Identify which cell holds the provided text, then report its [x, y] central coordinate. 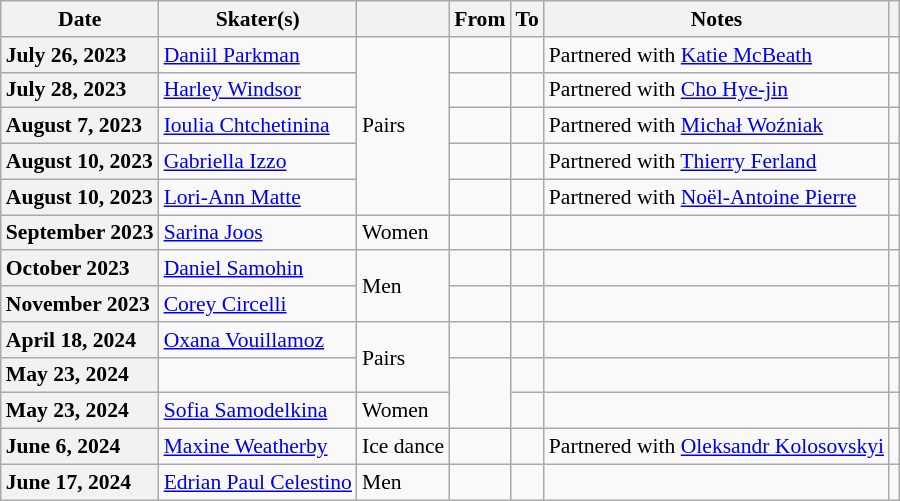
From [480, 19]
July 26, 2023 [80, 55]
Partnered with Katie McBeath [716, 55]
Daniel Samohin [258, 269]
To [526, 19]
Maxine Weatherby [258, 447]
Ice dance [403, 447]
Daniil Parkman [258, 55]
Corey Circelli [258, 304]
June 17, 2024 [80, 482]
Skater(s) [258, 19]
Harley Windsor [258, 90]
Ioulia Chtchetinina [258, 126]
July 28, 2023 [80, 90]
Partnered with Oleksandr Kolosovskyi [716, 447]
Partnered with Noël-Antoine Pierre [716, 197]
Partnered with Michał Woźniak [716, 126]
Edrian Paul Celestino [258, 482]
Partnered with Thierry Ferland [716, 162]
Notes [716, 19]
October 2023 [80, 269]
Lori-Ann Matte [258, 197]
Date [80, 19]
April 18, 2024 [80, 340]
Sofia Samodelkina [258, 411]
Partnered with Cho Hye-jin [716, 90]
August 7, 2023 [80, 126]
November 2023 [80, 304]
Gabriella Izzo [258, 162]
September 2023 [80, 233]
June 6, 2024 [80, 447]
Sarina Joos [258, 233]
Oxana Vouillamoz [258, 340]
